Scan for the cell matching the given text and deliver its [X, Y] coordinate at center. 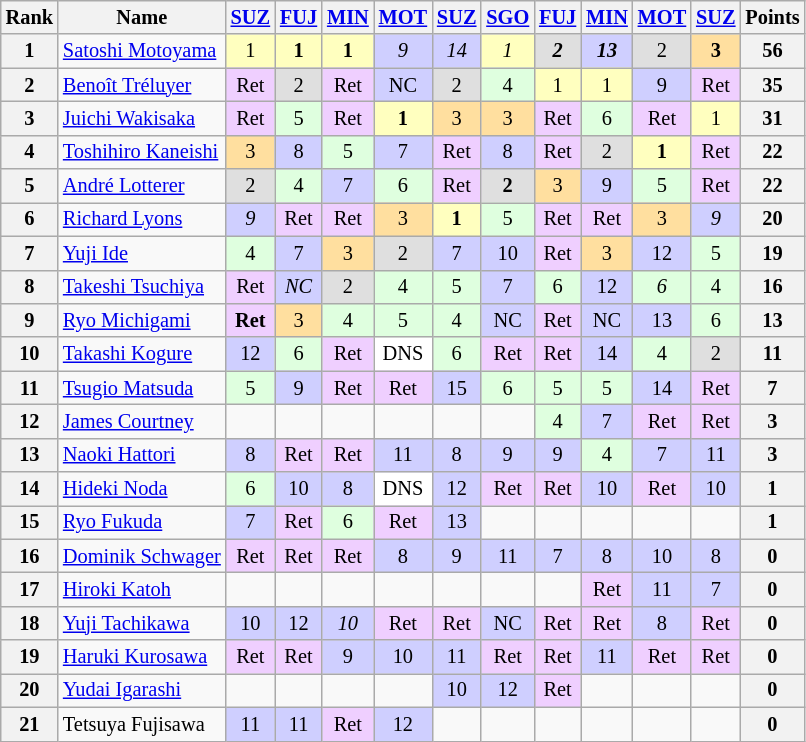
Juichi Wakisaka [142, 118]
Haruki Kurosawa [142, 657]
Takashi Kogure [142, 354]
Toshihiro Kaneishi [142, 152]
Hiroki Katoh [142, 589]
Yuji Ide [142, 253]
Name [142, 17]
André Lotterer [142, 186]
Ryo Michigami [142, 320]
31 [772, 118]
SGO [508, 17]
Tsugio Matsuda [142, 388]
56 [772, 51]
Points [772, 17]
Rank [30, 17]
Naoki Hattori [142, 455]
35 [772, 85]
Satoshi Motoyama [142, 51]
17 [30, 589]
Benoît Tréluyer [142, 85]
Takeshi Tsuchiya [142, 287]
Dominik Schwager [142, 556]
Ryo Fukuda [142, 522]
Hideki Noda [142, 489]
Tetsuya Fujisawa [142, 724]
Yudai Igarashi [142, 690]
James Courtney [142, 421]
18 [30, 623]
Richard Lyons [142, 219]
21 [30, 724]
Yuji Tachikawa [142, 623]
